Detect which cell encompasses the target text, then output its [x, y] center coordinate. 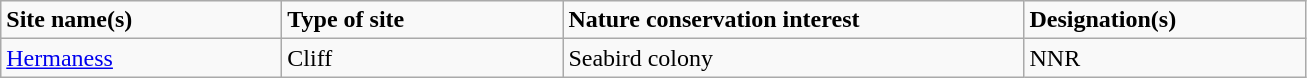
Seabird colony [794, 58]
Designation(s) [1164, 20]
Cliff [422, 58]
NNR [1164, 58]
Hermaness [142, 58]
Site name(s) [142, 20]
Type of site [422, 20]
Nature conservation interest [794, 20]
